Capture the cell that displays the provided text and extract its (X, Y) central coordinate. 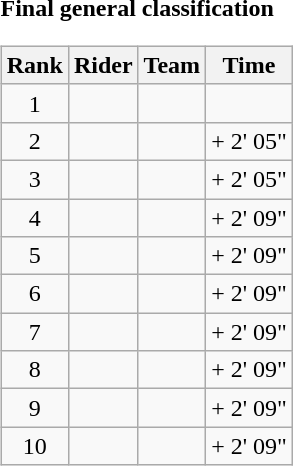
10 (34, 446)
6 (34, 294)
Team (172, 65)
4 (34, 217)
2 (34, 141)
Rider (103, 65)
5 (34, 256)
3 (34, 179)
Rank (34, 65)
8 (34, 370)
9 (34, 408)
1 (34, 103)
Time (250, 65)
7 (34, 332)
